Scan for the cell matching the given text and deliver its (x, y) coordinate at center. 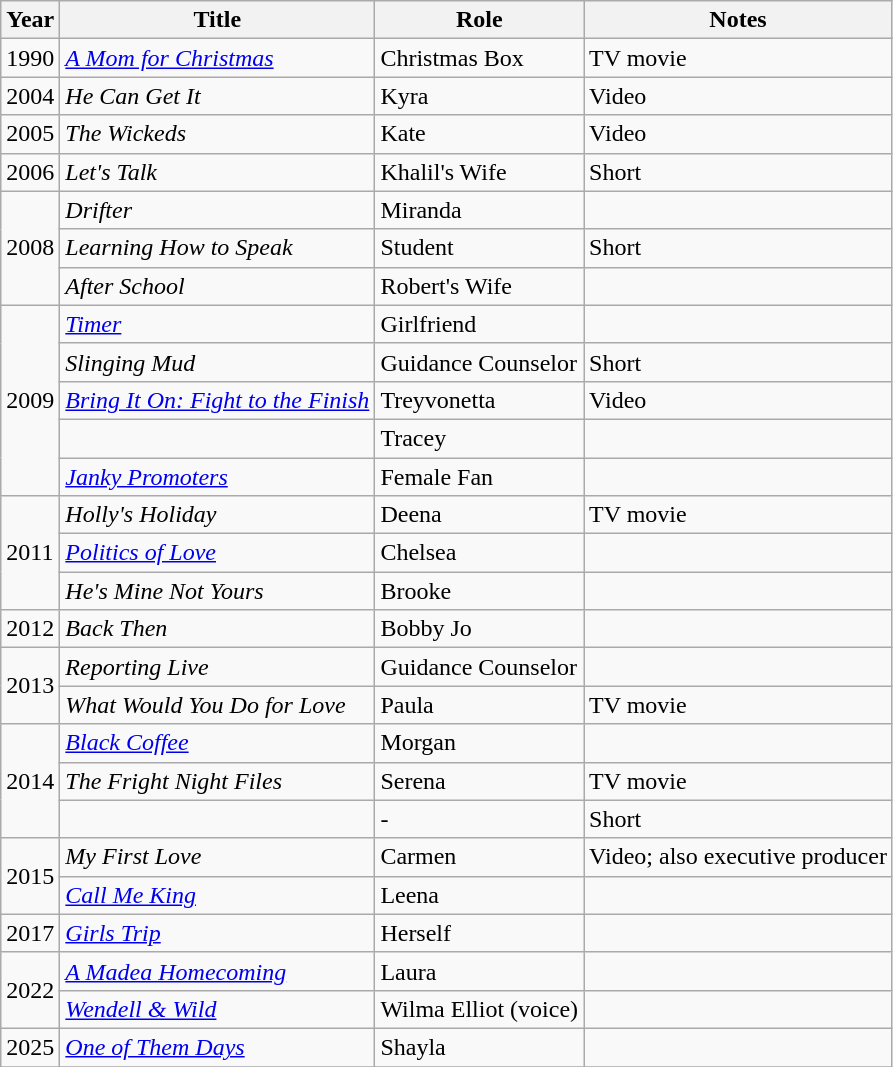
Deena (480, 515)
Wilma Elliot (voice) (480, 1009)
Leena (480, 895)
Shayla (480, 1047)
One of Them Days (218, 1047)
Treyvonetta (480, 400)
2006 (30, 172)
2013 (30, 686)
2009 (30, 400)
He Can Get It (218, 96)
Wendell & Wild (218, 1009)
A Mom for Christmas (218, 58)
Bobby Jo (480, 629)
Girls Trip (218, 933)
What Would You Do for Love (218, 705)
Bring It On: Fight to the Finish (218, 400)
Laura (480, 971)
Herself (480, 933)
Girlfriend (480, 324)
Drifter (218, 210)
He's Mine Not Yours (218, 591)
Morgan (480, 743)
Chelsea (480, 553)
Kyra (480, 96)
Serena (480, 781)
2022 (30, 990)
My First Love (218, 857)
Brooke (480, 591)
Janky Promoters (218, 477)
Notes (738, 20)
Robert's Wife (480, 286)
Learning How to Speak (218, 248)
Let's Talk (218, 172)
2011 (30, 553)
Holly's Holiday (218, 515)
Year (30, 20)
2025 (30, 1047)
Role (480, 20)
2012 (30, 629)
A Madea Homecoming (218, 971)
Kate (480, 134)
2017 (30, 933)
Christmas Box (480, 58)
2015 (30, 876)
Reporting Live (218, 667)
Paula (480, 705)
Miranda (480, 210)
Khalil's Wife (480, 172)
Female Fan (480, 477)
Politics of Love (218, 553)
Timer (218, 324)
Slinging Mud (218, 362)
Black Coffee (218, 743)
The Fright Night Files (218, 781)
After School (218, 286)
2004 (30, 96)
2014 (30, 781)
Title (218, 20)
2008 (30, 248)
Video; also executive producer (738, 857)
2005 (30, 134)
The Wickeds (218, 134)
Tracey (480, 438)
Student (480, 248)
Carmen (480, 857)
1990 (30, 58)
- (480, 819)
Back Then (218, 629)
Call Me King (218, 895)
